Return [X, Y] of the center of cell containing provided text 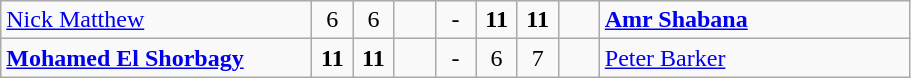
Amr Shabana [754, 20]
Mohamed El Shorbagy [156, 58]
7 [538, 58]
Nick Matthew [156, 20]
Peter Barker [754, 58]
